Return the (x, y) coordinate for the center point of the cell that contains the specified text.  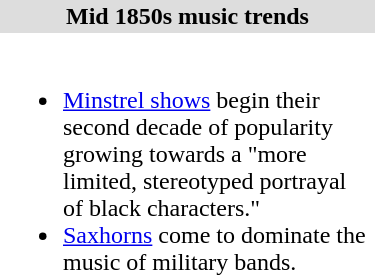
Mid 1850s music trends (188, 16)
